Find where the given text appears and provide that cell's center as [X, Y] coordinate. 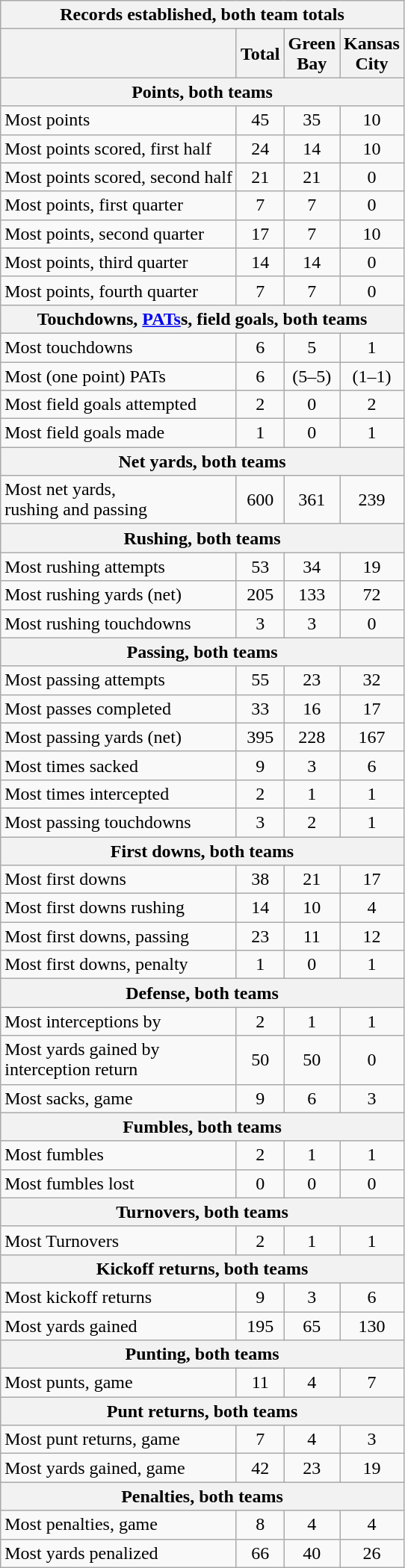
Net yards, both teams [202, 461]
Green Bay [312, 54]
38 [260, 880]
205 [260, 595]
239 [372, 500]
Most punt returns, game [119, 1440]
Touchdowns, PATss, field goals, both teams [202, 319]
Most times intercepted [119, 794]
Rushing, both teams [202, 538]
Most fumbles [119, 1155]
55 [260, 680]
35 [312, 120]
Most passes completed [119, 709]
Most first downs rushing [119, 908]
Most passing attempts [119, 680]
26 [372, 1553]
361 [312, 500]
Most (one point) PATs [119, 376]
600 [260, 500]
Most touchdowns [119, 347]
Kansas City [372, 54]
Most kickoff returns [119, 1297]
130 [372, 1325]
Most first downs, passing [119, 936]
32 [372, 680]
Most points, first quarter [119, 205]
16 [312, 709]
395 [260, 737]
195 [260, 1325]
Turnovers, both teams [202, 1212]
Most net yards, rushing and passing [119, 500]
24 [260, 149]
Most sacks, game [119, 1098]
42 [260, 1468]
40 [312, 1553]
228 [312, 737]
53 [260, 567]
33 [260, 709]
45 [260, 120]
Punt returns, both teams [202, 1411]
Most first downs [119, 880]
Most penalties, game [119, 1525]
Most points, second quarter [119, 234]
Most punts, game [119, 1383]
Kickoff returns, both teams [202, 1269]
Defense, both teams [202, 993]
Passing, both teams [202, 652]
Most yards gained by interception return [119, 1060]
5 [312, 347]
Most passing yards (net) [119, 737]
Most points scored, first half [119, 149]
Most times sacked [119, 765]
34 [312, 567]
Most yards gained [119, 1325]
Most field goals made [119, 433]
Most yards gained, game [119, 1468]
Most points [119, 120]
Most interceptions by [119, 1021]
Most rushing yards (net) [119, 595]
Most yards penalized [119, 1553]
Most field goals attempted [119, 405]
Most rushing attempts [119, 567]
66 [260, 1553]
Most points, third quarter [119, 262]
Most first downs, penalty [119, 965]
Most points, fourth quarter [119, 290]
(1–1) [372, 376]
Records established, both team totals [202, 15]
Fumbles, both teams [202, 1127]
Most passing touchdowns [119, 822]
Penalties, both teams [202, 1496]
Punting, both teams [202, 1354]
Points, both teams [202, 92]
Most Turnovers [119, 1240]
Most rushing touchdowns [119, 623]
8 [260, 1525]
12 [372, 936]
(5–5) [312, 376]
Most fumbles lost [119, 1183]
First downs, both teams [202, 850]
167 [372, 737]
Most points scored, second half [119, 177]
Total [260, 54]
65 [312, 1325]
133 [312, 595]
72 [372, 595]
